Return the (X, Y) coordinate for the center point of the cell that contains the specified text.  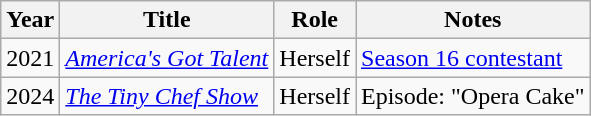
The Tiny Chef Show (167, 96)
America's Got Talent (167, 58)
Title (167, 20)
Season 16 contestant (474, 58)
Year (30, 20)
Episode: "Opera Cake" (474, 96)
2021 (30, 58)
Role (315, 20)
2024 (30, 96)
Notes (474, 20)
